Return (X, Y) of the center of cell containing provided text 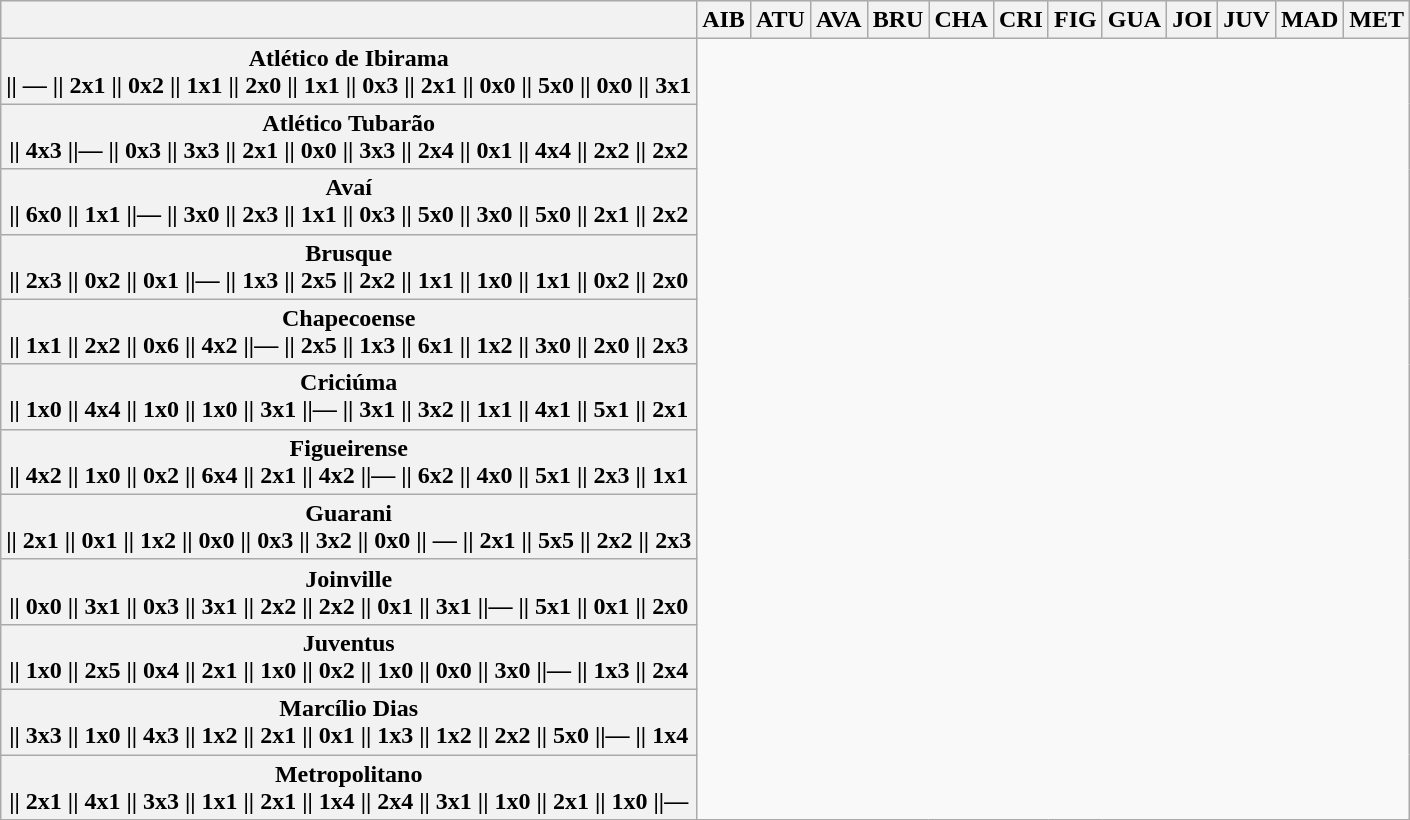
Atlético Tubarão || 4x3 ||— || 0x3 || 3x3 || 2x1 || 0x0 || 3x3 || 2x4 || 0x1 || 4x4 || 2x2 || 2x2 (349, 136)
MAD (1309, 20)
FIG (1075, 20)
Brusque || 2x3 || 0x2 || 0x1 ||— || 1x3 || 2x5 || 2x2 || 1x1 || 1x0 || 1x1 || 0x2 || 2x0 (349, 266)
Guarani || 2x1 || 0x1 || 1x2 || 0x0 || 0x3 || 3x2 || 0x0 || — || 2x1 || 5x5 || 2x2 || 2x3 (349, 526)
Figueirense || 4x2 || 1x0 || 0x2 || 6x4 || 2x1 || 4x2 ||— || 6x2 || 4x0 || 5x1 || 2x3 || 1x1 (349, 462)
GUA (1134, 20)
Juventus || 1x0 || 2x5 || 0x4 || 2x1 || 1x0 || 0x2 || 1x0 || 0x0 || 3x0 ||— || 1x3 || 2x4 (349, 656)
JUV (1247, 20)
MET (1377, 20)
BRU (898, 20)
ATU (780, 20)
Avaí || 6x0 || 1x1 ||— || 3x0 || 2x3 || 1x1 || 0x3 || 5x0 || 3x0 || 5x0 || 2x1 || 2x2 (349, 202)
Metropolitano || 2x1 || 4x1 || 3x3 || 1x1 || 2x1 || 1x4 || 2x4 || 3x1 || 1x0 || 2x1 || 1x0 ||— (349, 786)
CRI (1020, 20)
Joinville || 0x0 || 3x1 || 0x3 || 3x1 || 2x2 || 2x2 || 0x1 || 3x1 ||— || 5x1 || 0x1 || 2x0 (349, 592)
CHA (961, 20)
Criciúma || 1x0 || 4x4 || 1x0 || 1x0 || 3x1 ||— || 3x1 || 3x2 || 1x1 || 4x1 || 5x1 || 2x1 (349, 396)
AVA (838, 20)
Atlético de Ibirama || — || 2x1 || 0x2 || 1x1 || 2x0 || 1x1 || 0x3 || 2x1 || 0x0 || 5x0 || 0x0 || 3x1 (349, 72)
Marcílio Dias || 3x3 || 1x0 || 4x3 || 1x2 || 2x1 || 0x1 || 1x3 || 1x2 || 2x2 || 5x0 ||— || 1x4 (349, 722)
Chapecoense || 1x1 || 2x2 || 0x6 || 4x2 ||— || 2x5 || 1x3 || 6x1 || 1x2 || 3x0 || 2x0 || 2x3 (349, 332)
AIB (724, 20)
JOI (1192, 20)
